Identify which cell holds the provided text, then report its [x, y] central coordinate. 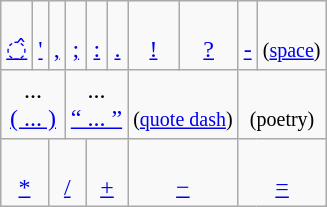
' [40, 36]
− [183, 172]
= [282, 172]
(quote dash) [183, 104]
- [248, 36]
! [154, 36]
: [96, 36]
? [208, 36]
... ( ... ) [34, 104]
* [24, 172]
(poetry) [282, 104]
... “ ... ” [96, 104]
◌̂ [17, 36]
(space) [292, 36]
/ [67, 172]
; [76, 36]
, [56, 36]
. [117, 36]
+ [106, 172]
